Return the (X, Y) coordinate for the center point of the cell that contains the specified text.  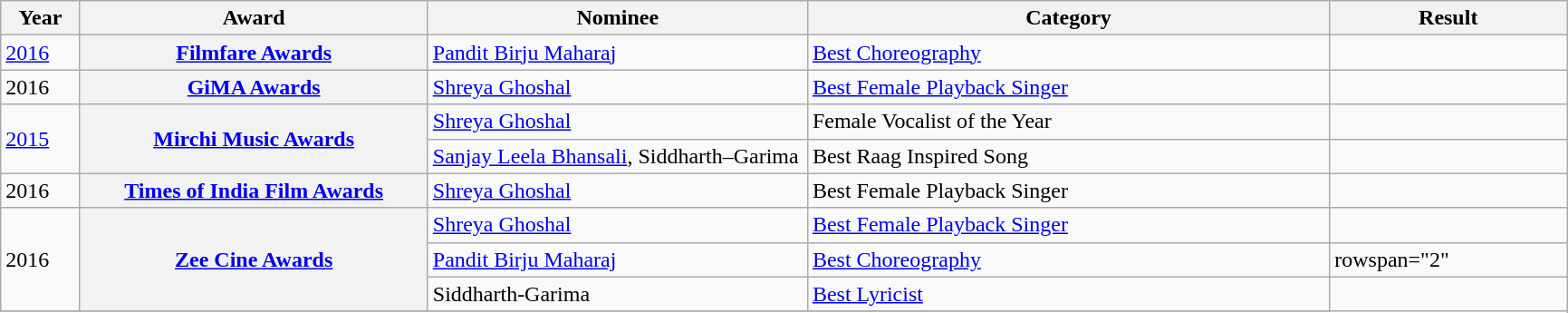
Sanjay Leela Bhansali, Siddharth–Garima (618, 156)
Nominee (618, 18)
Zee Cine Awards (254, 259)
GiMA Awards (254, 87)
2015 (40, 139)
Best Lyricist (1068, 294)
Female Vocalist of the Year (1068, 122)
Year (40, 18)
Filmfare Awards (254, 53)
Times of India Film Awards (254, 191)
Siddharth-Garima (618, 294)
Result (1448, 18)
Category (1068, 18)
Best Raag Inspired Song (1068, 156)
rowspan="2" (1448, 259)
Mirchi Music Awards (254, 139)
Award (254, 18)
